Extract the (X, Y) coordinate from the center of the cell holding the provided text.  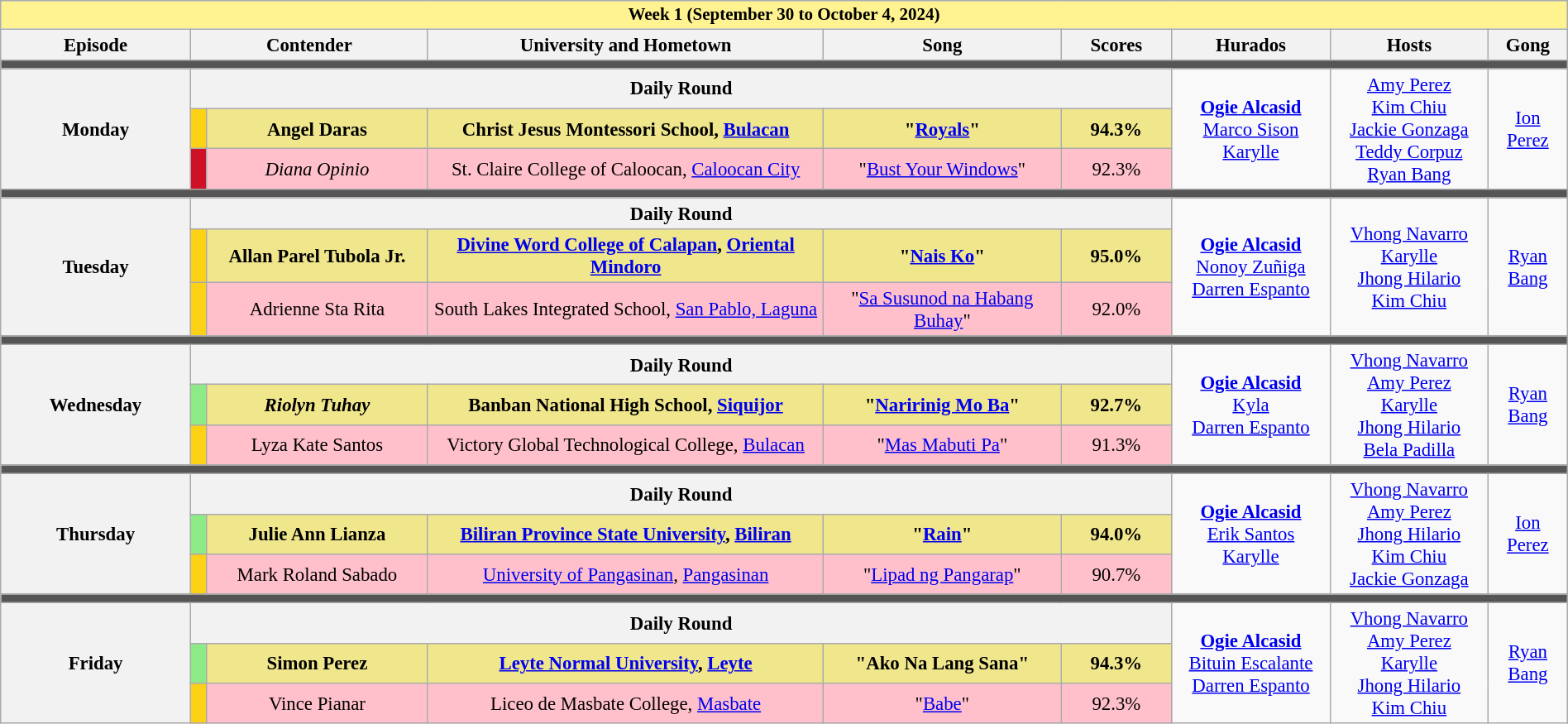
Week 1 (September 30 to October 4, 2024) (784, 15)
Scores (1116, 45)
Vhong NavarroAmy PerezKarylleJhong HilarioKim Chiu (1409, 664)
Amy PerezKim ChiuJackie GonzagaTeddy CorpuzRyan Bang (1409, 129)
"Bust Your Windows" (943, 169)
92.7% (1116, 405)
Angel Daras (317, 129)
"Mas Mabuti Pa" (943, 445)
Ogie AlcasidErik SantosKarylle (1250, 535)
Banban National High School, Siquijor (625, 405)
Song (943, 45)
Ogie AlcasidNonoy ZuñigaDarren Espanto (1250, 266)
"Rain" (943, 535)
Friday (96, 664)
Lyza Kate Santos (317, 445)
Mark Roland Sabado (317, 574)
Biliran Province State University, Biliran (625, 535)
Julie Ann Lianza (317, 535)
Wednesday (96, 405)
Liceo de Masbate College, Masbate (625, 703)
Ogie AlcasidMarco SisonKarylle (1250, 129)
Hosts (1409, 45)
Victory Global Technological College, Bulacan (625, 445)
Riolyn Tuhay (317, 405)
University of Pangasinan, Pangasinan (625, 574)
94.0% (1116, 535)
"Nais Ko" (943, 257)
Christ Jesus Montessori School, Bulacan (625, 129)
University and Hometown (625, 45)
Diana Opinio (317, 169)
"Babe" (943, 703)
Thursday (96, 535)
Allan Parel Tubola Jr. (317, 257)
Hurados (1250, 45)
St. Claire College of Caloocan, Caloocan City (625, 169)
Gong (1528, 45)
Vhong NavarroAmy PerezKarylleJhong HilarioBela Padilla (1409, 405)
"Ako Na Lang Sana" (943, 664)
91.3% (1116, 445)
Leyte Normal University, Leyte (625, 664)
Ogie AlcasidKylaDarren Espanto (1250, 405)
90.7% (1116, 574)
92.0% (1116, 309)
Vhong NavarroKarylleJhong HilarioKim Chiu (1409, 266)
Simon Perez (317, 664)
"Royals" (943, 129)
Episode (96, 45)
Vhong NavarroAmy PerezJhong HilarioKim ChiuJackie Gonzaga (1409, 535)
95.0% (1116, 257)
Monday (96, 129)
"Naririnig Mo Ba" (943, 405)
Ogie AlcasidBituin EscalanteDarren Espanto (1250, 664)
Tuesday (96, 266)
Adrienne Sta Rita (317, 309)
Contender (309, 45)
"Sa Susunod na Habang Buhay" (943, 309)
Divine Word College of Calapan, Oriental Mindoro (625, 257)
"Lipad ng Pangarap" (943, 574)
Vince Pianar (317, 703)
South Lakes Integrated School, San Pablo, Laguna (625, 309)
